Capture the cell that displays the provided text and extract its (X, Y) central coordinate. 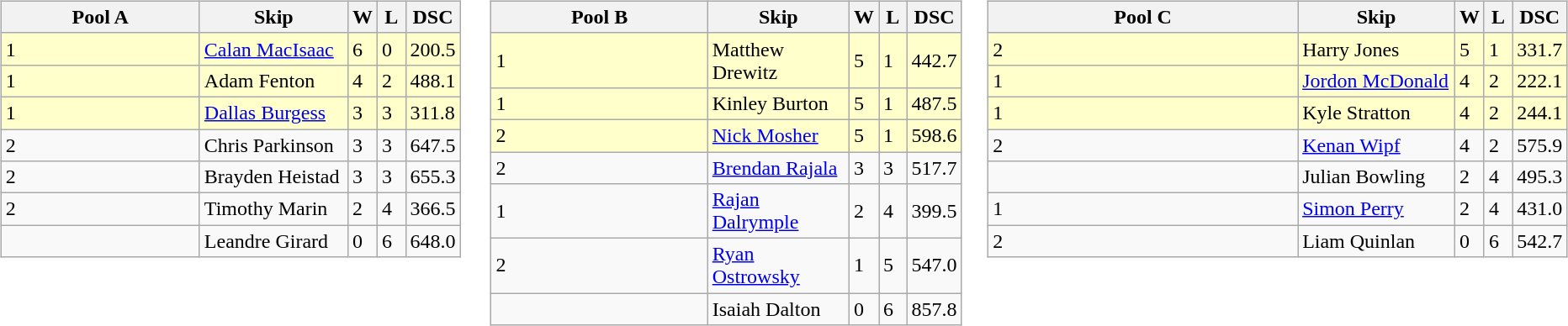
Matthew Drewitz (778, 60)
Liam Quinlan (1376, 241)
431.0 (1539, 209)
575.9 (1539, 145)
311.8 (432, 113)
Brayden Heistad (273, 177)
366.5 (432, 209)
Rajan Dalrymple (778, 212)
495.3 (1539, 177)
655.3 (432, 177)
Kinley Burton (778, 103)
244.1 (1539, 113)
Pool B (599, 17)
Nick Mosher (778, 135)
Timothy Marin (273, 209)
517.7 (934, 167)
Isaiah Dalton (778, 309)
Dallas Burgess (273, 113)
331.7 (1539, 49)
222.1 (1539, 81)
647.5 (432, 145)
Calan MacIsaac (273, 49)
Ryan Ostrowsky (778, 266)
Adam Fenton (273, 81)
399.5 (934, 212)
857.8 (934, 309)
442.7 (934, 60)
487.5 (934, 103)
Jordon McDonald (1376, 81)
542.7 (1539, 241)
Kenan Wipf (1376, 145)
Brendan Rajala (778, 167)
200.5 (432, 49)
648.0 (432, 241)
Simon Perry (1376, 209)
Harry Jones (1376, 49)
488.1 (432, 81)
Pool C (1143, 17)
598.6 (934, 135)
Pool A (100, 17)
Kyle Stratton (1376, 113)
Julian Bowling (1376, 177)
547.0 (934, 266)
Chris Parkinson (273, 145)
Leandre Girard (273, 241)
